Extract the [x, y] coordinate from the center of the cell holding the provided text.  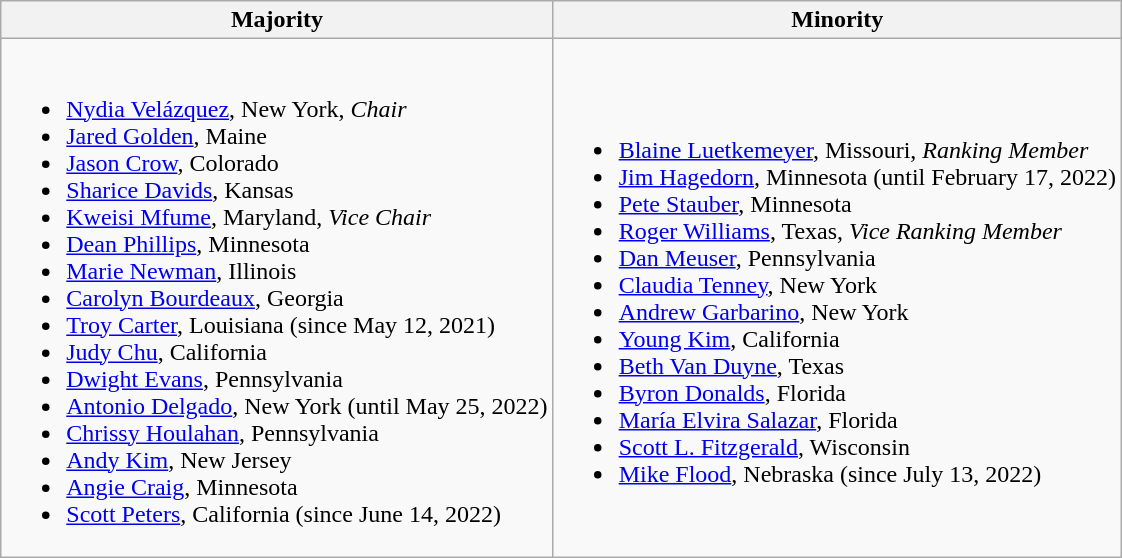
Minority [837, 20]
Majority [277, 20]
